Find where the given text appears and provide that cell's center as [x, y] coordinate. 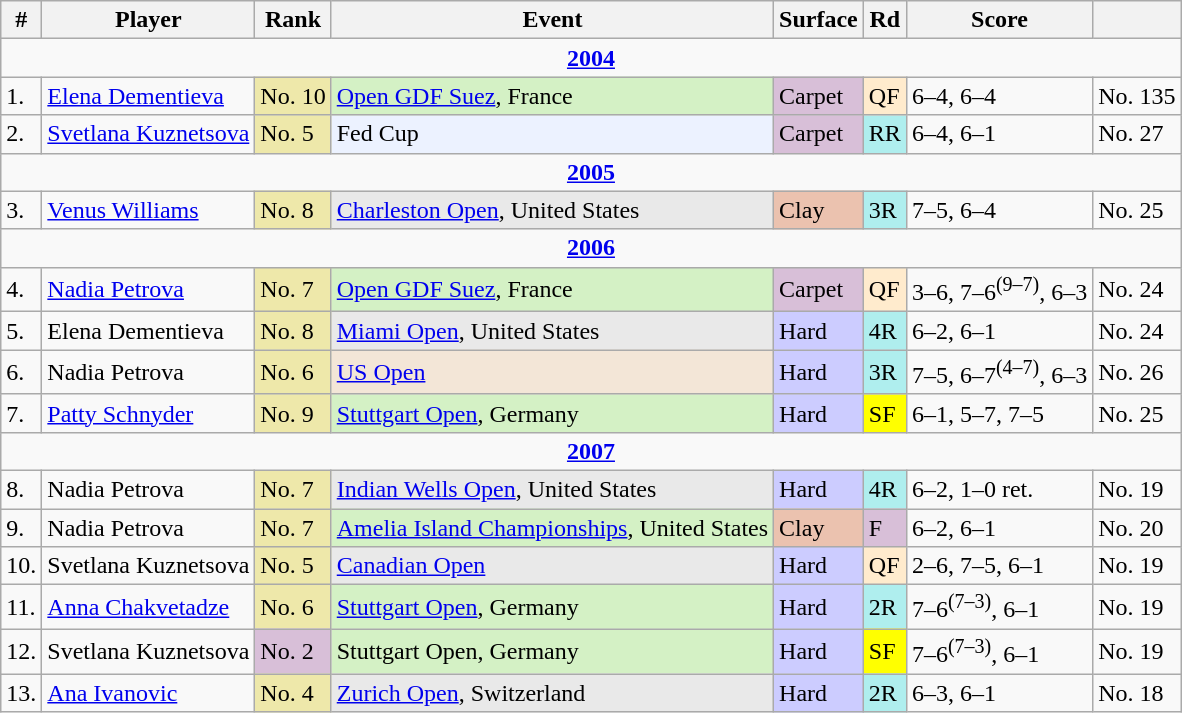
Zurich Open, Switzerland [552, 693]
6–1, 5–7, 7–5 [999, 413]
7–5, 6–7(4–7), 6–3 [999, 372]
Ana Ivanovic [148, 693]
2006 [591, 248]
2007 [591, 451]
11. [22, 608]
US Open [552, 372]
8. [22, 489]
No. 18 [1137, 693]
1. [22, 96]
Venus Williams [148, 210]
3–6, 7–6(9–7), 6–3 [999, 290]
10. [22, 566]
No. 135 [1137, 96]
Rank [293, 20]
13. [22, 693]
7–5, 6–4 [999, 210]
12. [22, 652]
No. 4 [293, 693]
No. 2 [293, 652]
Indian Wells Open, United States [552, 489]
2004 [591, 58]
No. 27 [1137, 134]
Rd [884, 20]
3. [22, 210]
7. [22, 413]
Patty Schnyder [148, 413]
RR [884, 134]
Miami Open, United States [552, 331]
Score [999, 20]
No. 26 [1137, 372]
No. 10 [293, 96]
Charleston Open, United States [552, 210]
6–4, 6–4 [999, 96]
6–3, 6–1 [999, 693]
Fed Cup [552, 134]
6–4, 6–1 [999, 134]
Canadian Open [552, 566]
9. [22, 528]
Player [148, 20]
Surface [819, 20]
2. [22, 134]
4. [22, 290]
No. 20 [1137, 528]
Amelia Island Championships, United States [552, 528]
5. [22, 331]
# [22, 20]
2–6, 7–5, 6–1 [999, 566]
Event [552, 20]
6. [22, 372]
No. 9 [293, 413]
6–2, 1–0 ret. [999, 489]
F [884, 528]
Anna Chakvetadze [148, 608]
2005 [591, 172]
